Output the [X, Y] coordinate of the center of the cell containing the given text.  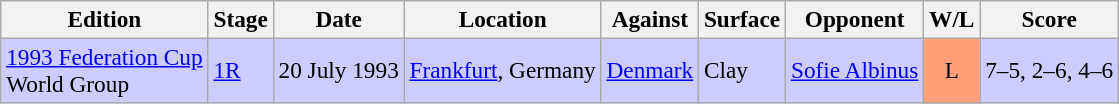
Surface [742, 19]
L [952, 70]
W/L [952, 19]
1993 Federation Cup World Group [104, 70]
Date [338, 19]
Clay [742, 70]
Opponent [855, 19]
Denmark [650, 70]
Frankfurt, Germany [502, 70]
20 July 1993 [338, 70]
Against [650, 19]
Sofie Albinus [855, 70]
1R [240, 70]
Score [1050, 19]
7–5, 2–6, 4–6 [1050, 70]
Location [502, 19]
Edition [104, 19]
Stage [240, 19]
